Output the [x, y] coordinate of the center of the cell containing the given text.  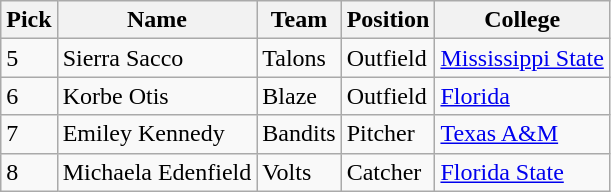
Pick [29, 20]
Korbe Otis [157, 96]
Volts [299, 172]
Texas A&M [522, 134]
5 [29, 58]
Team [299, 20]
Florida [522, 96]
Catcher [388, 172]
Talons [299, 58]
Position [388, 20]
8 [29, 172]
Emiley Kennedy [157, 134]
Mississippi State [522, 58]
Bandits [299, 134]
7 [29, 134]
Florida State [522, 172]
Name [157, 20]
6 [29, 96]
College [522, 20]
Blaze [299, 96]
Pitcher [388, 134]
Sierra Sacco [157, 58]
Michaela Edenfield [157, 172]
